Output the (X, Y) coordinate of the center of the cell containing the given text.  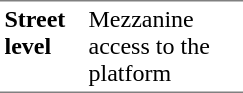
Mezzanine access to the platform (164, 46)
Street level (42, 46)
